Find where the given text appears and provide that cell's center as (X, Y) coordinate. 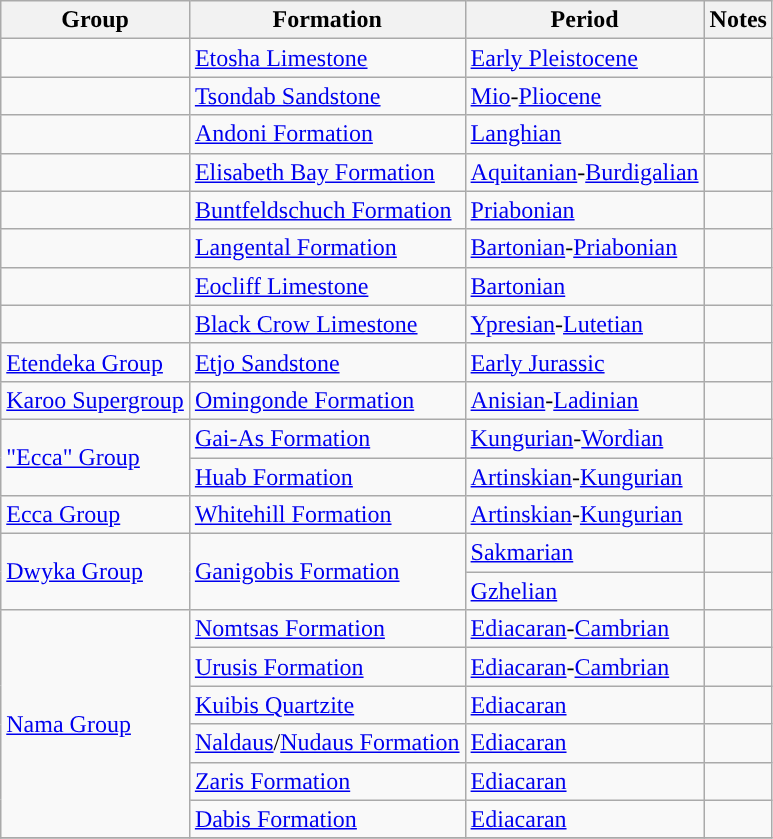
Ganigobis Formation (327, 572)
Period (584, 20)
Formation (327, 20)
Urusis Formation (327, 667)
Anisian-Ladinian (584, 400)
Omingonde Formation (327, 400)
Early Pleistocene (584, 58)
Andoni Formation (327, 134)
Eocliff Limestone (327, 286)
Aquitanian-Burdigalian (584, 172)
Naldaus/Nudaus Formation (327, 743)
Ecca Group (96, 515)
Whitehill Formation (327, 515)
Buntfeldschuch Formation (327, 210)
Zaris Formation (327, 781)
Sakmarian (584, 553)
Etendeka Group (96, 362)
Langental Formation (327, 248)
Ypresian-Lutetian (584, 324)
Tsondab Sandstone (327, 96)
Elisabeth Bay Formation (327, 172)
Black Crow Limestone (327, 324)
Etjo Sandstone (327, 362)
Karoo Supergroup (96, 400)
Langhian (584, 134)
Etosha Limestone (327, 58)
Dwyka Group (96, 572)
Bartonian (584, 286)
Huab Formation (327, 477)
Gai-As Formation (327, 438)
Nomtsas Formation (327, 629)
Bartonian-Priabonian (584, 248)
Priabonian (584, 210)
Group (96, 20)
Dabis Formation (327, 819)
Gzhelian (584, 591)
Kuibis Quartzite (327, 705)
Kungurian-Wordian (584, 438)
"Ecca" Group (96, 457)
Notes (738, 20)
Nama Group (96, 724)
Early Jurassic (584, 362)
Mio-Pliocene (584, 96)
